Return [X, Y] of the center of cell containing provided text 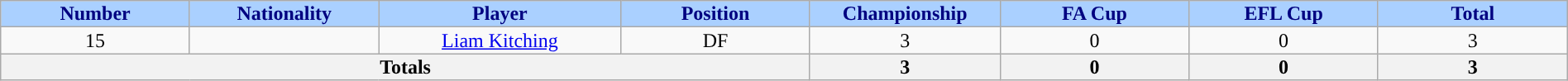
Nationality [284, 14]
Player [500, 14]
Totals [405, 67]
EFL Cup [1284, 14]
DF [716, 40]
Total [1472, 14]
15 [96, 40]
FA Cup [1095, 14]
Position [716, 14]
Number [96, 14]
Championship [905, 14]
Liam Kitching [500, 40]
